Return the (x, y) coordinate for the center point of the cell that contains the specified text.  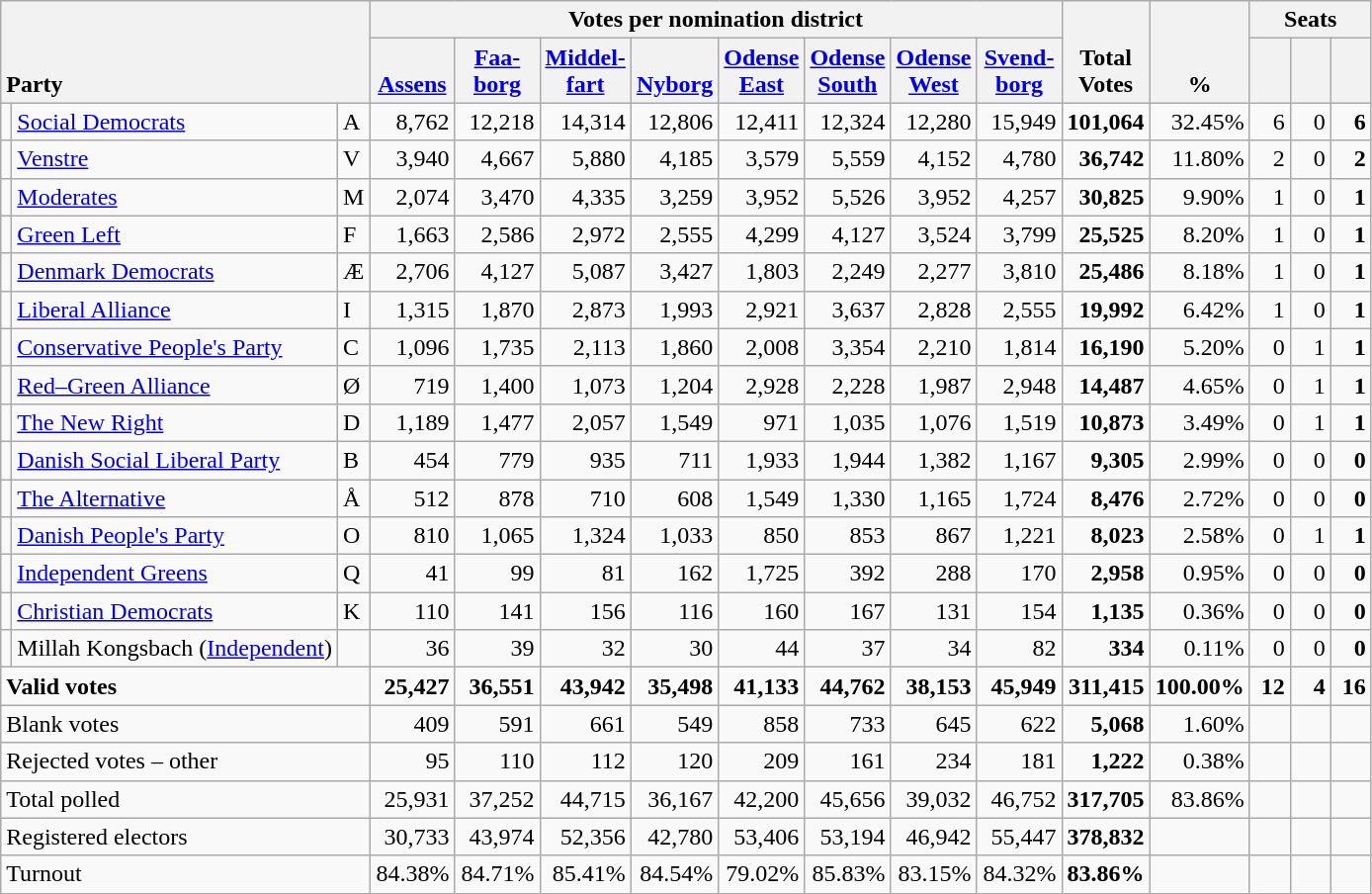
32.45% (1200, 122)
5,880 (585, 159)
810 (412, 536)
30,825 (1105, 197)
Venstre (175, 159)
0.36% (1200, 611)
53,406 (761, 837)
0.11% (1200, 649)
36,742 (1105, 159)
Q (353, 574)
1,477 (497, 422)
141 (497, 611)
8.20% (1200, 234)
8,476 (1105, 497)
84.32% (1019, 874)
82 (1019, 649)
25,486 (1105, 272)
5,559 (848, 159)
2,706 (412, 272)
25,427 (412, 686)
F (353, 234)
3,810 (1019, 272)
1,663 (412, 234)
37 (848, 649)
622 (1019, 724)
37,252 (497, 799)
160 (761, 611)
O (353, 536)
84.54% (674, 874)
867 (933, 536)
2,928 (761, 385)
46,752 (1019, 799)
4,667 (497, 159)
853 (848, 536)
12,324 (848, 122)
C (353, 347)
9.90% (1200, 197)
Liberal Alliance (175, 310)
878 (497, 497)
2,277 (933, 272)
1,324 (585, 536)
4,335 (585, 197)
39 (497, 649)
83.15% (933, 874)
9,305 (1105, 460)
52,356 (585, 837)
8,023 (1105, 536)
% (1200, 51)
Rejected votes – other (186, 761)
Odense East (761, 71)
131 (933, 611)
3,637 (848, 310)
79.02% (761, 874)
Denmark Democrats (175, 272)
1,033 (674, 536)
1,204 (674, 385)
409 (412, 724)
Odense South (848, 71)
1,735 (497, 347)
1,221 (1019, 536)
719 (412, 385)
35,498 (674, 686)
I (353, 310)
1,944 (848, 460)
Independent Greens (175, 574)
234 (933, 761)
81 (585, 574)
1,096 (412, 347)
2,958 (1105, 574)
2,228 (848, 385)
Christian Democrats (175, 611)
42,780 (674, 837)
779 (497, 460)
36,551 (497, 686)
12,280 (933, 122)
935 (585, 460)
Total polled (186, 799)
288 (933, 574)
850 (761, 536)
2.99% (1200, 460)
Assens (412, 71)
4,152 (933, 159)
16 (1350, 686)
661 (585, 724)
1.60% (1200, 724)
1,382 (933, 460)
8,762 (412, 122)
378,832 (1105, 837)
41,133 (761, 686)
Faa- borg (497, 71)
1,135 (1105, 611)
84.71% (497, 874)
K (353, 611)
43,942 (585, 686)
25,931 (412, 799)
5,526 (848, 197)
Total Votes (1105, 51)
1,803 (761, 272)
2,948 (1019, 385)
The Alternative (175, 497)
1,165 (933, 497)
Ø (353, 385)
2,586 (497, 234)
53,194 (848, 837)
2.72% (1200, 497)
2,074 (412, 197)
5,087 (585, 272)
549 (674, 724)
Valid votes (186, 686)
M (353, 197)
Votes per nomination district (716, 20)
2,972 (585, 234)
154 (1019, 611)
512 (412, 497)
39,032 (933, 799)
32 (585, 649)
116 (674, 611)
2,873 (585, 310)
34 (933, 649)
Party (186, 51)
591 (497, 724)
2,249 (848, 272)
4,185 (674, 159)
317,705 (1105, 799)
4,780 (1019, 159)
1,400 (497, 385)
14,487 (1105, 385)
392 (848, 574)
1,725 (761, 574)
3.49% (1200, 422)
2,008 (761, 347)
2,921 (761, 310)
112 (585, 761)
12,218 (497, 122)
99 (497, 574)
Red–Green Alliance (175, 385)
Danish Social Liberal Party (175, 460)
Registered electors (186, 837)
55,447 (1019, 837)
45,949 (1019, 686)
167 (848, 611)
A (353, 122)
D (353, 422)
Millah Kongsbach (Independent) (175, 649)
44 (761, 649)
95 (412, 761)
1,189 (412, 422)
42,200 (761, 799)
1,987 (933, 385)
3,259 (674, 197)
3,524 (933, 234)
162 (674, 574)
Social Democrats (175, 122)
608 (674, 497)
Middel- fart (585, 71)
4 (1311, 686)
2.58% (1200, 536)
3,427 (674, 272)
25,525 (1105, 234)
84.38% (412, 874)
711 (674, 460)
1,814 (1019, 347)
2,828 (933, 310)
0.95% (1200, 574)
85.83% (848, 874)
858 (761, 724)
19,992 (1105, 310)
Odense West (933, 71)
161 (848, 761)
Green Left (175, 234)
3,799 (1019, 234)
120 (674, 761)
5,068 (1105, 724)
100.00% (1200, 686)
1,993 (674, 310)
101,064 (1105, 122)
156 (585, 611)
44,715 (585, 799)
12,806 (674, 122)
10,873 (1105, 422)
85.41% (585, 874)
43,974 (497, 837)
1,315 (412, 310)
46,942 (933, 837)
38,153 (933, 686)
2,113 (585, 347)
1,933 (761, 460)
Svend- borg (1019, 71)
170 (1019, 574)
30,733 (412, 837)
36 (412, 649)
454 (412, 460)
The New Right (175, 422)
Seats (1311, 20)
11.80% (1200, 159)
311,415 (1105, 686)
Å (353, 497)
1,035 (848, 422)
710 (585, 497)
Danish People's Party (175, 536)
1,073 (585, 385)
6.42% (1200, 310)
5.20% (1200, 347)
1,330 (848, 497)
181 (1019, 761)
36,167 (674, 799)
Blank votes (186, 724)
334 (1105, 649)
733 (848, 724)
209 (761, 761)
2,210 (933, 347)
3,470 (497, 197)
8.18% (1200, 272)
44,762 (848, 686)
15,949 (1019, 122)
V (353, 159)
645 (933, 724)
Moderates (175, 197)
14,314 (585, 122)
1,222 (1105, 761)
Conservative People's Party (175, 347)
1,065 (497, 536)
1,519 (1019, 422)
1,167 (1019, 460)
16,190 (1105, 347)
B (353, 460)
4.65% (1200, 385)
4,299 (761, 234)
41 (412, 574)
Nyborg (674, 71)
12,411 (761, 122)
30 (674, 649)
1,860 (674, 347)
3,354 (848, 347)
Turnout (186, 874)
1,724 (1019, 497)
0.38% (1200, 761)
3,940 (412, 159)
2,057 (585, 422)
12 (1269, 686)
3,579 (761, 159)
971 (761, 422)
Æ (353, 272)
1,870 (497, 310)
4,257 (1019, 197)
1,076 (933, 422)
45,656 (848, 799)
